Locate the cell with the specified text and output its (x, y) center coordinate. 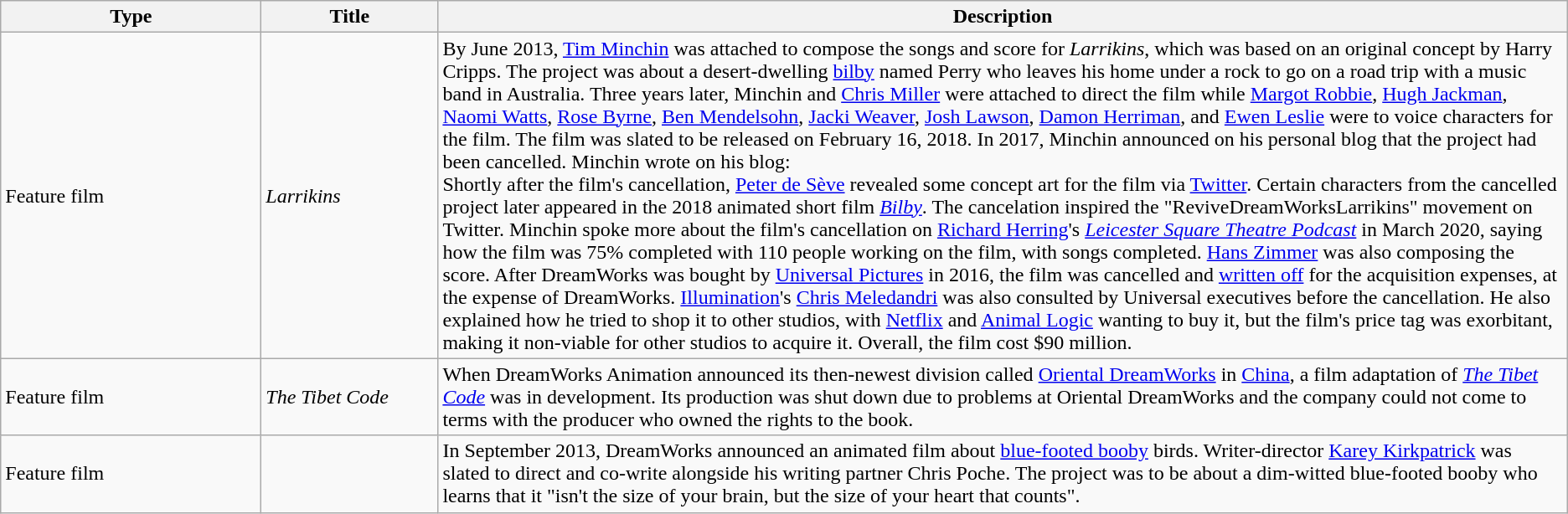
Title (350, 17)
Type (131, 17)
The Tibet Code (350, 397)
Larrikins (350, 196)
Description (1003, 17)
